Return (x, y) of the center of cell containing provided text 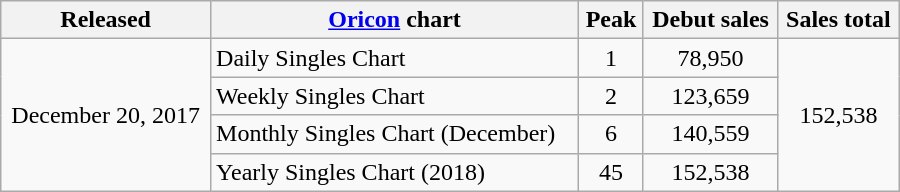
1 (612, 58)
December 20, 2017 (106, 115)
Released (106, 20)
Weekly Singles Chart (395, 96)
78,950 (710, 58)
Yearly Singles Chart (2018) (395, 172)
123,659 (710, 96)
45 (612, 172)
Daily Singles Chart (395, 58)
6 (612, 134)
Peak (612, 20)
140,559 (710, 134)
2 (612, 96)
Debut sales (710, 20)
Oricon chart (395, 20)
Monthly Singles Chart (December) (395, 134)
Sales total (839, 20)
